Locate the cell with the specified text and output its [X, Y] center coordinate. 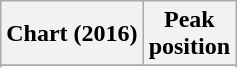
Chart (2016) [72, 34]
Peakposition [189, 34]
